Identify which cell holds the provided text, then report its [x, y] central coordinate. 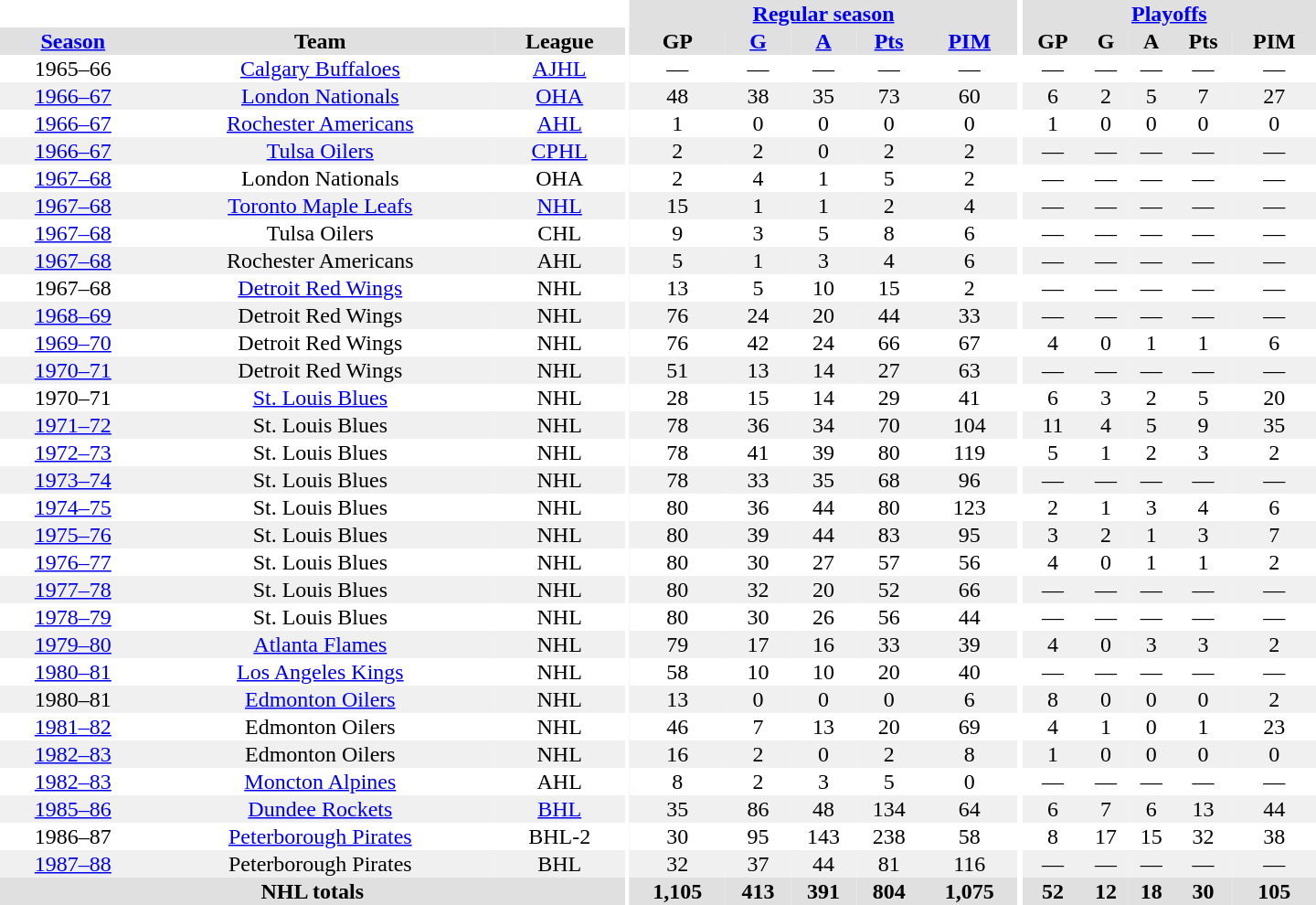
73 [889, 96]
1965–66 [73, 69]
Los Angeles Kings [320, 672]
1978–79 [73, 617]
1,075 [969, 891]
804 [889, 891]
81 [889, 864]
134 [889, 809]
1972–73 [73, 452]
42 [759, 343]
67 [969, 343]
1971–72 [73, 425]
105 [1274, 891]
Moncton Alpines [320, 782]
1973–74 [73, 480]
37 [759, 864]
29 [889, 398]
28 [678, 398]
1,105 [678, 891]
BHL-2 [559, 836]
26 [823, 617]
1969–70 [73, 343]
79 [678, 644]
League [559, 41]
64 [969, 809]
Calgary Buffaloes [320, 69]
60 [969, 96]
1986–87 [73, 836]
Team [320, 41]
238 [889, 836]
11 [1053, 425]
51 [678, 370]
Playoffs [1170, 14]
1976–77 [73, 562]
413 [759, 891]
104 [969, 425]
83 [889, 535]
Atlanta Flames [320, 644]
70 [889, 425]
1979–80 [73, 644]
391 [823, 891]
1987–88 [73, 864]
1974–75 [73, 507]
63 [969, 370]
123 [969, 507]
143 [823, 836]
46 [678, 727]
AJHL [559, 69]
86 [759, 809]
68 [889, 480]
1975–76 [73, 535]
1985–86 [73, 809]
Toronto Maple Leafs [320, 206]
34 [823, 425]
Regular season [823, 14]
23 [1274, 727]
1981–82 [73, 727]
69 [969, 727]
1968–69 [73, 315]
CPHL [559, 151]
119 [969, 452]
40 [969, 672]
1977–78 [73, 590]
CHL [559, 233]
12 [1106, 891]
57 [889, 562]
Dundee Rockets [320, 809]
96 [969, 480]
NHL totals [313, 891]
18 [1151, 891]
Season [73, 41]
116 [969, 864]
